Capture the cell that displays the provided text and extract its [x, y] central coordinate. 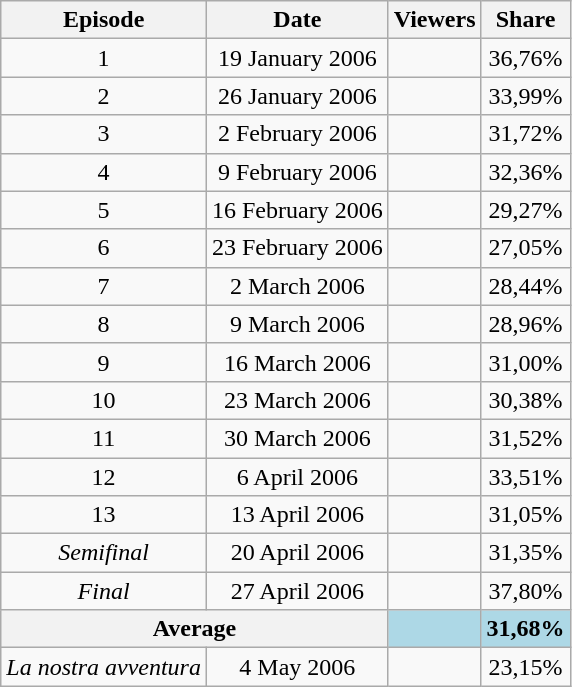
1 [104, 58]
La nostra avventura [104, 667]
31,68% [526, 629]
31,35% [526, 553]
9 March 2006 [297, 324]
16 February 2006 [297, 210]
Date [297, 20]
2 [104, 96]
10 [104, 400]
26 January 2006 [297, 96]
20 April 2006 [297, 553]
33,51% [526, 477]
9 [104, 362]
Episode [104, 20]
11 [104, 438]
28,96% [526, 324]
37,80% [526, 591]
28,44% [526, 286]
7 [104, 286]
31,72% [526, 134]
6 April 2006 [297, 477]
31,00% [526, 362]
23,15% [526, 667]
3 [104, 134]
23 February 2006 [297, 248]
Average [194, 629]
Share [526, 20]
2 February 2006 [297, 134]
Semifinal [104, 553]
9 February 2006 [297, 172]
4 [104, 172]
8 [104, 324]
31,05% [526, 515]
27 April 2006 [297, 591]
Final [104, 591]
2 March 2006 [297, 286]
30 March 2006 [297, 438]
4 May 2006 [297, 667]
6 [104, 248]
5 [104, 210]
23 March 2006 [297, 400]
13 April 2006 [297, 515]
13 [104, 515]
31,52% [526, 438]
12 [104, 477]
29,27% [526, 210]
30,38% [526, 400]
27,05% [526, 248]
36,76% [526, 58]
32,36% [526, 172]
19 January 2006 [297, 58]
16 March 2006 [297, 362]
33,99% [526, 96]
Viewers [434, 20]
